Detect which cell encompasses the target text, then output its (x, y) center coordinate. 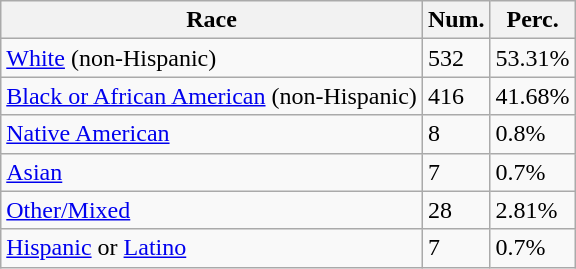
416 (456, 96)
28 (456, 210)
Asian (212, 172)
Hispanic or Latino (212, 248)
41.68% (532, 96)
Race (212, 20)
White (non-Hispanic) (212, 58)
0.8% (532, 134)
Perc. (532, 20)
Black or African American (non-Hispanic) (212, 96)
Num. (456, 20)
Native American (212, 134)
Other/Mixed (212, 210)
53.31% (532, 58)
8 (456, 134)
2.81% (532, 210)
532 (456, 58)
